Output the [x, y] coordinate of the center of the cell containing the given text.  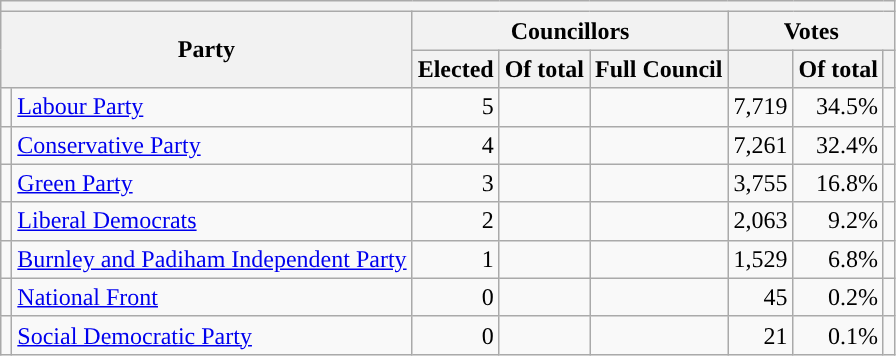
Green Party [212, 183]
34.5% [838, 107]
National Front [212, 297]
6.8% [838, 259]
Full Council [659, 69]
7,261 [760, 145]
16.8% [838, 183]
45 [760, 297]
3,755 [760, 183]
0.2% [838, 297]
32.4% [838, 145]
1,529 [760, 259]
0.1% [838, 335]
Conservative Party [212, 145]
3 [456, 183]
1 [456, 259]
Labour Party [212, 107]
2,063 [760, 221]
Councillors [570, 31]
9.2% [838, 221]
4 [456, 145]
Liberal Democrats [212, 221]
Votes [811, 31]
21 [760, 335]
5 [456, 107]
Social Democratic Party [212, 335]
Elected [456, 69]
Party [206, 50]
2 [456, 221]
Burnley and Padiham Independent Party [212, 259]
7,719 [760, 107]
